Output the (X, Y) coordinate of the center of the cell containing the given text.  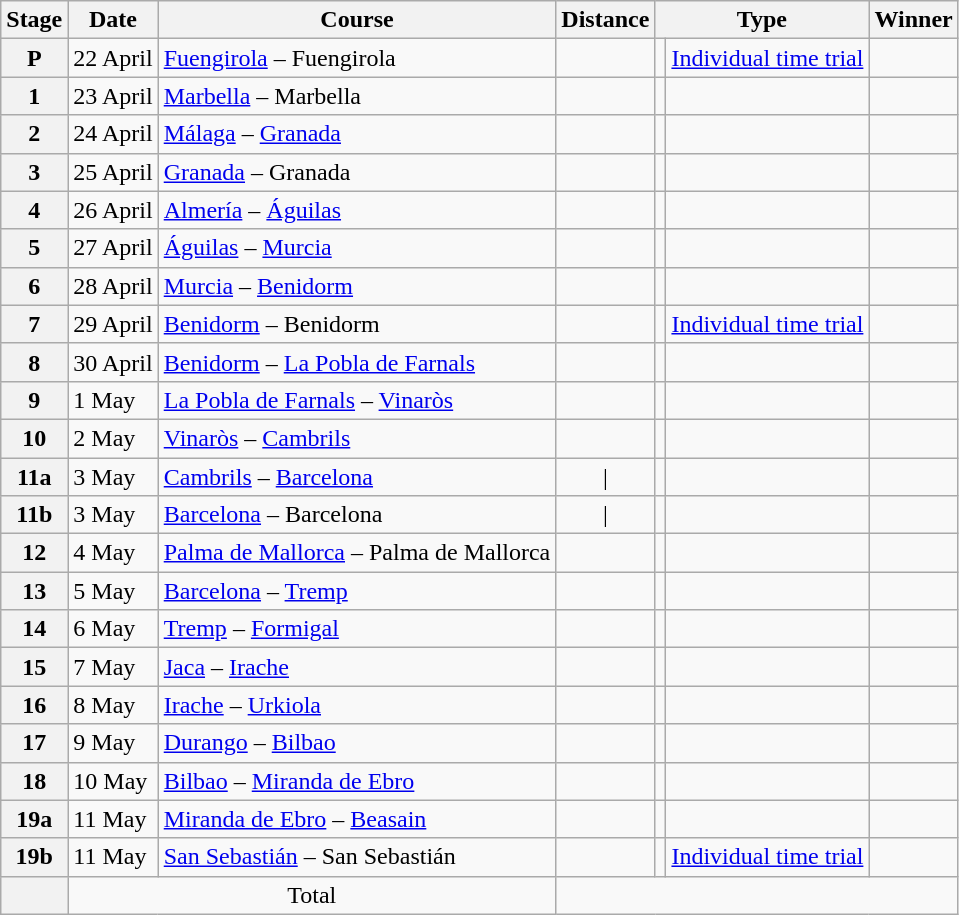
P (34, 58)
14 (34, 629)
19b (34, 857)
Almería – Águilas (357, 210)
Águilas – Murcia (357, 248)
30 April (113, 362)
Stage (34, 20)
Jaca – Irache (357, 667)
17 (34, 743)
San Sebastián – San Sebastián (357, 857)
2 (34, 134)
1 (34, 96)
Málaga – Granada (357, 134)
Benidorm – Benidorm (357, 324)
25 April (113, 172)
7 May (113, 667)
Course (357, 20)
7 (34, 324)
Tremp – Formigal (357, 629)
16 (34, 705)
4 (34, 210)
28 April (113, 286)
15 (34, 667)
Durango – Bilbao (357, 743)
Total (312, 895)
4 May (113, 553)
Granada – Granada (357, 172)
23 April (113, 96)
3 (34, 172)
11b (34, 515)
Palma de Mallorca – Palma de Mallorca (357, 553)
13 (34, 591)
8 (34, 362)
Date (113, 20)
Type (762, 20)
Winner (914, 20)
1 May (113, 400)
6 May (113, 629)
Cambrils – Barcelona (357, 477)
Vinaròs – Cambrils (357, 438)
Fuengirola – Fuengirola (357, 58)
Miranda de Ebro – Beasain (357, 819)
10 (34, 438)
5 (34, 248)
9 (34, 400)
24 April (113, 134)
19a (34, 819)
Barcelona – Tremp (357, 591)
8 May (113, 705)
Bilbao – Miranda de Ebro (357, 781)
Marbella – Marbella (357, 96)
9 May (113, 743)
18 (34, 781)
Benidorm – La Pobla de Farnals (357, 362)
29 April (113, 324)
Barcelona – Barcelona (357, 515)
2 May (113, 438)
Irache – Urkiola (357, 705)
6 (34, 286)
22 April (113, 58)
10 May (113, 781)
Distance (606, 20)
5 May (113, 591)
27 April (113, 248)
11a (34, 477)
12 (34, 553)
Murcia – Benidorm (357, 286)
26 April (113, 210)
La Pobla de Farnals – Vinaròs (357, 400)
